Return (X, Y) of the center of cell containing provided text 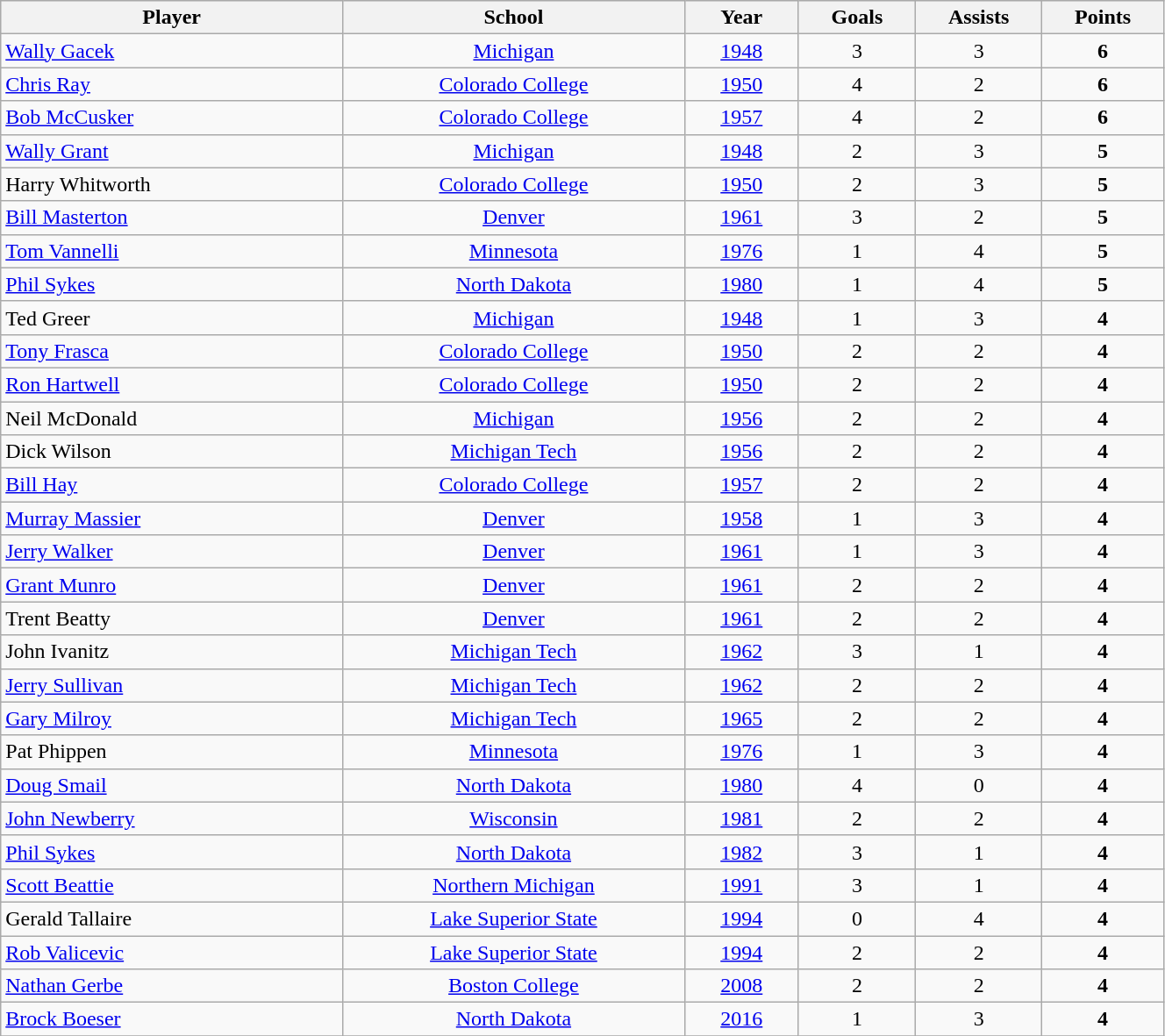
Jerry Sullivan (172, 685)
Bill Masterton (172, 218)
1981 (741, 818)
Gerald Tallaire (172, 918)
Tony Frasca (172, 351)
Dick Wilson (172, 452)
Nathan Gerbe (172, 986)
Rob Valicevic (172, 952)
Tom Vannelli (172, 251)
Assists (979, 18)
Northern Michigan (514, 885)
Ron Hartwell (172, 384)
Brock Boeser (172, 1019)
2016 (741, 1019)
Pat Phippen (172, 752)
Bill Hay (172, 485)
Boston College (514, 986)
Bob McCusker (172, 118)
Doug Smail (172, 785)
1965 (741, 718)
Player (172, 18)
Goals (856, 18)
Jerry Walker (172, 552)
Grant Munro (172, 585)
2008 (741, 986)
Wally Grant (172, 151)
1982 (741, 852)
1991 (741, 885)
Points (1104, 18)
Year (741, 18)
1958 (741, 518)
Ted Greer (172, 318)
Chris Ray (172, 84)
John Ivanitz (172, 652)
Murray Massier (172, 518)
John Newberry (172, 818)
School (514, 18)
Neil McDonald (172, 418)
Scott Beattie (172, 885)
Trent Beatty (172, 618)
Wisconsin (514, 818)
Wally Gacek (172, 51)
Harry Whitworth (172, 184)
Gary Milroy (172, 718)
